Provide the (x, y) coordinate of the cell's center where the given text is located.  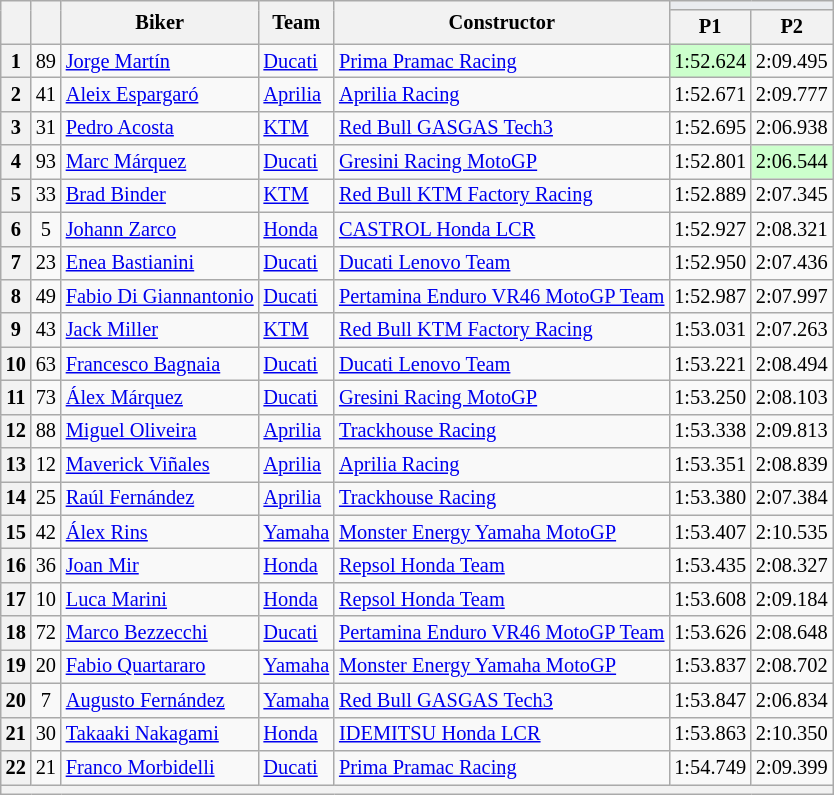
2:09.399 (792, 767)
1:52.889 (710, 195)
1:52.801 (710, 162)
Álex Márquez (160, 397)
IDEMITSU Honda LCR (502, 734)
2:07.263 (792, 330)
Pedro Acosta (160, 128)
Fabio Di Giannantonio (160, 296)
Álex Rins (160, 532)
2:09.184 (792, 599)
13 (16, 465)
2:08.839 (792, 465)
2 (16, 94)
1:53.031 (710, 330)
Constructor (502, 22)
6 (16, 229)
11 (16, 397)
4 (16, 162)
36 (46, 565)
1:53.250 (710, 397)
P1 (710, 27)
Takaaki Nakagami (160, 734)
42 (46, 532)
89 (46, 61)
Marc Márquez (160, 162)
2:07.997 (792, 296)
63 (46, 364)
2:07.345 (792, 195)
43 (46, 330)
Brad Binder (160, 195)
Team (297, 22)
Johann Zarco (160, 229)
1:53.608 (710, 599)
2:10.350 (792, 734)
1:52.987 (710, 296)
1:53.338 (710, 431)
P2 (792, 27)
1:54.749 (710, 767)
1:53.626 (710, 633)
16 (16, 565)
Luca Marini (160, 599)
1:52.671 (710, 94)
8 (16, 296)
CASTROL Honda LCR (502, 229)
Franco Morbidelli (160, 767)
Aleix Espargaró (160, 94)
2:10.535 (792, 532)
22 (16, 767)
2:09.813 (792, 431)
41 (46, 94)
1:53.435 (710, 565)
88 (46, 431)
Raúl Fernández (160, 498)
Maverick Viñales (160, 465)
3 (16, 128)
49 (46, 296)
19 (16, 666)
72 (46, 633)
25 (46, 498)
1:52.950 (710, 263)
18 (16, 633)
Marco Bezzecchi (160, 633)
9 (16, 330)
Enea Bastianini (160, 263)
1:52.927 (710, 229)
2:09.495 (792, 61)
Francesco Bagnaia (160, 364)
1:53.407 (710, 532)
1 (16, 61)
Jack Miller (160, 330)
2:06.834 (792, 700)
30 (46, 734)
1:52.624 (710, 61)
Miguel Oliveira (160, 431)
31 (46, 128)
33 (46, 195)
14 (16, 498)
2:08.321 (792, 229)
1:53.351 (710, 465)
23 (46, 263)
Fabio Quartararo (160, 666)
Augusto Fernández (160, 700)
1:53.863 (710, 734)
2:08.494 (792, 364)
17 (16, 599)
1:53.837 (710, 666)
1:52.695 (710, 128)
93 (46, 162)
15 (16, 532)
2:06.938 (792, 128)
1:53.847 (710, 700)
2:08.702 (792, 666)
Jorge Martín (160, 61)
Joan Mir (160, 565)
2:08.648 (792, 633)
1:53.221 (710, 364)
2:08.327 (792, 565)
2:08.103 (792, 397)
2:07.384 (792, 498)
73 (46, 397)
2:07.436 (792, 263)
Biker (160, 22)
1:53.380 (710, 498)
2:06.544 (792, 162)
2:09.777 (792, 94)
